Identify which cell holds the provided text, then report its (x, y) central coordinate. 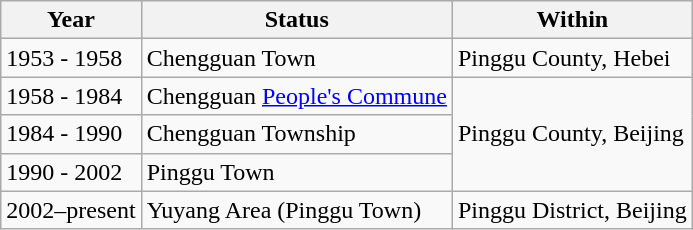
Pinggu District, Beijing (572, 210)
Year (71, 20)
Chengguan People's Commune (296, 96)
Yuyang Area (Pinggu Town) (296, 210)
1953 - 1958 (71, 58)
1984 - 1990 (71, 134)
Chengguan Township (296, 134)
Pinggu County, Hebei (572, 58)
Chengguan Town (296, 58)
Status (296, 20)
1990 - 2002 (71, 172)
2002–present (71, 210)
Pinggu County, Beijing (572, 134)
Pinggu Town (296, 172)
Within (572, 20)
1958 - 1984 (71, 96)
